For the text-containing cell, return its midpoint in [x, y] coordinate format. 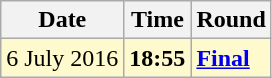
Time [158, 20]
Date [62, 20]
Round [231, 20]
Final [231, 58]
18:55 [158, 58]
6 July 2016 [62, 58]
